Detect which cell encompasses the target text, then output its [X, Y] center coordinate. 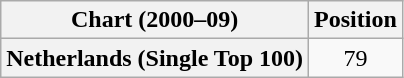
Position [356, 20]
79 [356, 58]
Chart (2000–09) [155, 20]
Netherlands (Single Top 100) [155, 58]
